Pinpoint the cell where the given text exists, returning its [x, y] midpoint coordinate. 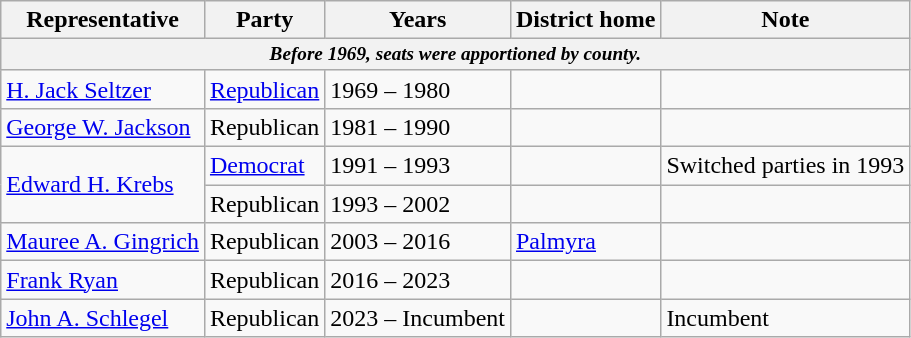
Frank Ryan [103, 280]
District home [585, 20]
Note [786, 20]
2003 – 2016 [418, 242]
1993 – 2002 [418, 204]
Party [264, 20]
Edward H. Krebs [103, 185]
George W. Jackson [103, 128]
Democrat [264, 166]
Switched parties in 1993 [786, 166]
1969 – 1980 [418, 89]
H. Jack Seltzer [103, 89]
Mauree A. Gingrich [103, 242]
2023 – Incumbent [418, 318]
1991 – 1993 [418, 166]
Years [418, 20]
2016 – 2023 [418, 280]
1981 – 1990 [418, 128]
Before 1969, seats were apportioned by county. [456, 55]
Representative [103, 20]
John A. Schlegel [103, 318]
Palmyra [585, 242]
Incumbent [786, 318]
